Return the (x, y) coordinate for the center point of the cell that contains the specified text.  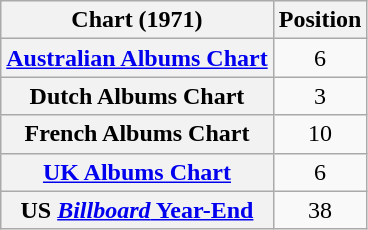
UK Albums Chart (137, 172)
38 (320, 210)
Position (320, 20)
French Albums Chart (137, 134)
10 (320, 134)
Australian Albums Chart (137, 58)
Chart (1971) (137, 20)
3 (320, 96)
Dutch Albums Chart (137, 96)
US Billboard Year-End (137, 210)
